Locate the cell with the specified text and output its [x, y] center coordinate. 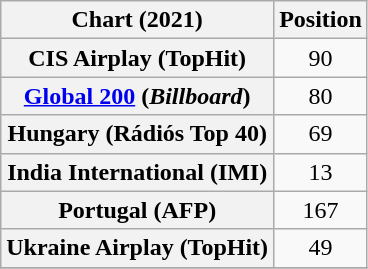
80 [321, 96]
167 [321, 210]
Ukraine Airplay (TopHit) [138, 248]
90 [321, 58]
Hungary (Rádiós Top 40) [138, 134]
13 [321, 172]
69 [321, 134]
Position [321, 20]
Global 200 (Billboard) [138, 96]
India International (IMI) [138, 172]
49 [321, 248]
Portugal (AFP) [138, 210]
Chart (2021) [138, 20]
CIS Airplay (TopHit) [138, 58]
